Return (x, y) of the center of cell containing provided text 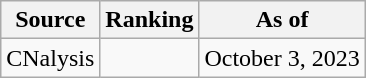
As of (282, 20)
Source (50, 20)
Ranking (150, 20)
October 3, 2023 (282, 58)
CNalysis (50, 58)
